Detect which cell encompasses the target text, then output its (X, Y) center coordinate. 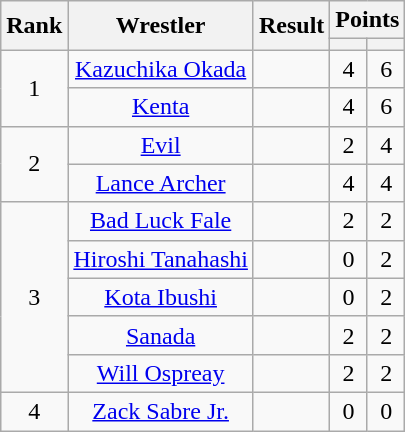
Rank (34, 26)
Result (291, 26)
3 (34, 297)
Kota Ibushi (161, 297)
Zack Sabre Jr. (161, 411)
Points (368, 20)
Wrestler (161, 26)
Kazuchika Okada (161, 69)
Bad Luck Fale (161, 221)
Hiroshi Tanahashi (161, 259)
Evil (161, 145)
1 (34, 88)
Lance Archer (161, 183)
Kenta (161, 107)
Will Ospreay (161, 373)
Sanada (161, 335)
